Capture the cell that displays the provided text and extract its (X, Y) central coordinate. 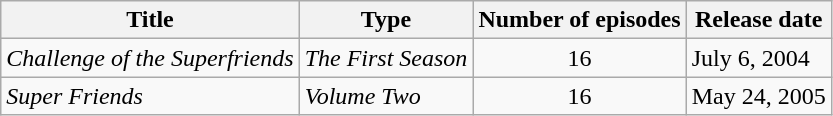
Title (150, 20)
The First Season (386, 58)
May 24, 2005 (758, 96)
July 6, 2004 (758, 58)
Super Friends (150, 96)
Challenge of the Superfriends (150, 58)
Release date (758, 20)
Number of episodes (580, 20)
Volume Two (386, 96)
Type (386, 20)
